Locate the cell with the specified text and output its (X, Y) center coordinate. 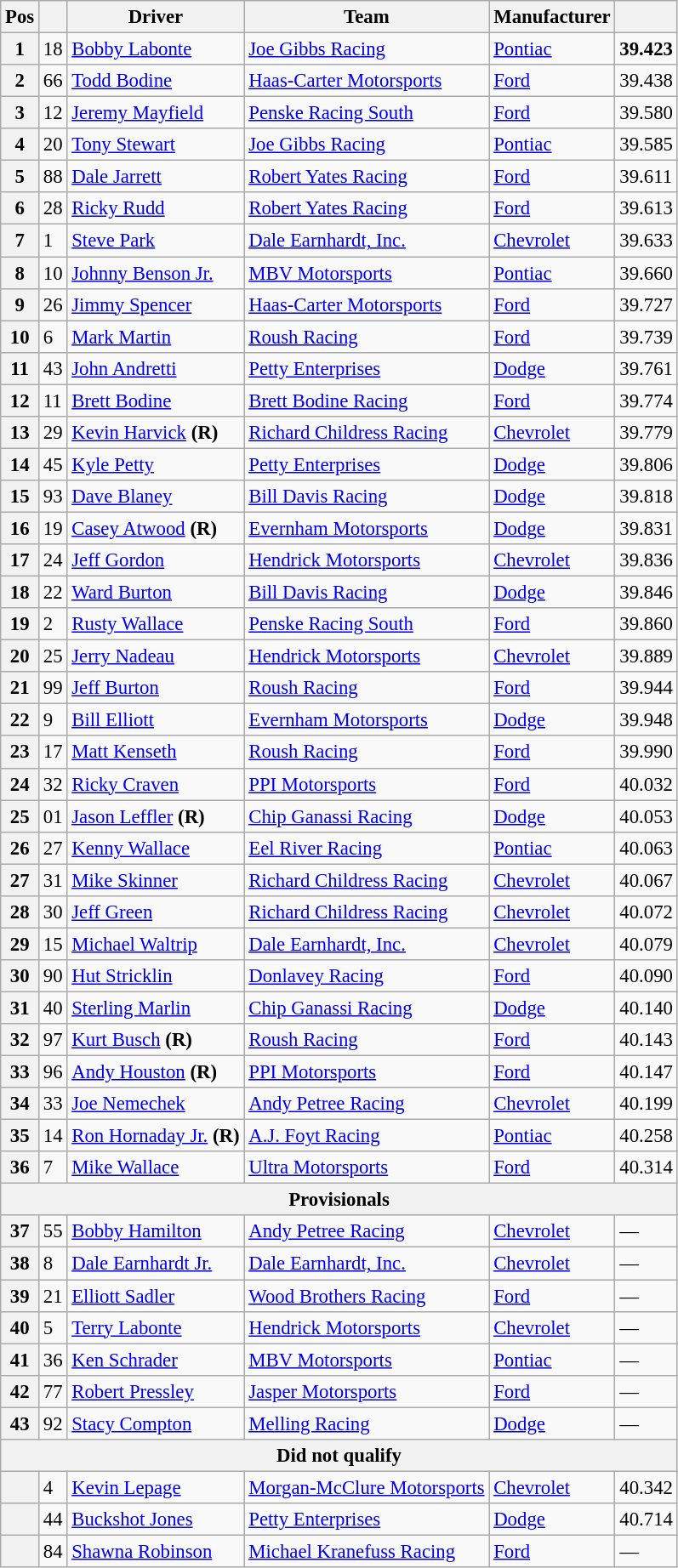
37 (20, 1232)
41 (20, 1360)
96 (53, 1072)
40.147 (647, 1072)
39.727 (647, 304)
Dave Blaney (156, 497)
39.739 (647, 337)
39.944 (647, 688)
Mike Skinner (156, 880)
40.140 (647, 1008)
Wood Brothers Racing (367, 1296)
39.585 (647, 145)
97 (53, 1040)
66 (53, 81)
39.860 (647, 624)
13 (20, 433)
Pos (20, 17)
Melling Racing (367, 1423)
Jerry Nadeau (156, 656)
Kurt Busch (R) (156, 1040)
40.032 (647, 784)
35 (20, 1136)
90 (53, 976)
40.314 (647, 1167)
Brett Bodine Racing (367, 401)
Dale Jarrett (156, 177)
39.633 (647, 241)
Ken Schrader (156, 1360)
93 (53, 497)
Driver (156, 17)
39.779 (647, 433)
42 (20, 1391)
Andy Houston (R) (156, 1072)
Kevin Harvick (R) (156, 433)
39.818 (647, 497)
40.258 (647, 1136)
39.611 (647, 177)
Robert Pressley (156, 1391)
Ricky Craven (156, 784)
Jeff Burton (156, 688)
Morgan-McClure Motorsports (367, 1487)
39.990 (647, 753)
40.090 (647, 976)
77 (53, 1391)
39.613 (647, 208)
39.580 (647, 113)
Dale Earnhardt Jr. (156, 1264)
Buckshot Jones (156, 1520)
40.342 (647, 1487)
40.053 (647, 816)
34 (20, 1104)
Mark Martin (156, 337)
Did not qualify (339, 1456)
16 (20, 528)
39.948 (647, 720)
39.806 (647, 464)
Manufacturer (552, 17)
Team (367, 17)
Bobby Labonte (156, 49)
39.836 (647, 560)
Ron Hornaday Jr. (R) (156, 1136)
Todd Bodine (156, 81)
23 (20, 753)
Jimmy Spencer (156, 304)
39.660 (647, 273)
John Andretti (156, 368)
Steve Park (156, 241)
3 (20, 113)
Provisionals (339, 1200)
39.774 (647, 401)
Michael Kranefuss Racing (367, 1551)
Elliott Sadler (156, 1296)
55 (53, 1232)
40.714 (647, 1520)
Hut Stricklin (156, 976)
Mike Wallace (156, 1167)
40.143 (647, 1040)
Ward Burton (156, 593)
Kevin Lepage (156, 1487)
Kenny Wallace (156, 848)
39 (20, 1296)
84 (53, 1551)
Bobby Hamilton (156, 1232)
Donlavey Racing (367, 976)
40.079 (647, 944)
Bill Elliott (156, 720)
99 (53, 688)
40.067 (647, 880)
A.J. Foyt Racing (367, 1136)
Jasper Motorsports (367, 1391)
Eel River Racing (367, 848)
45 (53, 464)
40.072 (647, 912)
88 (53, 177)
39.423 (647, 49)
Casey Atwood (R) (156, 528)
Ultra Motorsports (367, 1167)
39.761 (647, 368)
01 (53, 816)
Jason Leffler (R) (156, 816)
Jeff Green (156, 912)
Rusty Wallace (156, 624)
Johnny Benson Jr. (156, 273)
38 (20, 1264)
39.831 (647, 528)
Kyle Petty (156, 464)
40.063 (647, 848)
Stacy Compton (156, 1423)
Jeremy Mayfield (156, 113)
39.438 (647, 81)
44 (53, 1520)
40.199 (647, 1104)
Shawna Robinson (156, 1551)
Sterling Marlin (156, 1008)
Jeff Gordon (156, 560)
Michael Waltrip (156, 944)
92 (53, 1423)
Joe Nemechek (156, 1104)
Ricky Rudd (156, 208)
Tony Stewart (156, 145)
Brett Bodine (156, 401)
39.846 (647, 593)
Terry Labonte (156, 1327)
Matt Kenseth (156, 753)
39.889 (647, 656)
